Locate the cell with the specified text and output its [x, y] center coordinate. 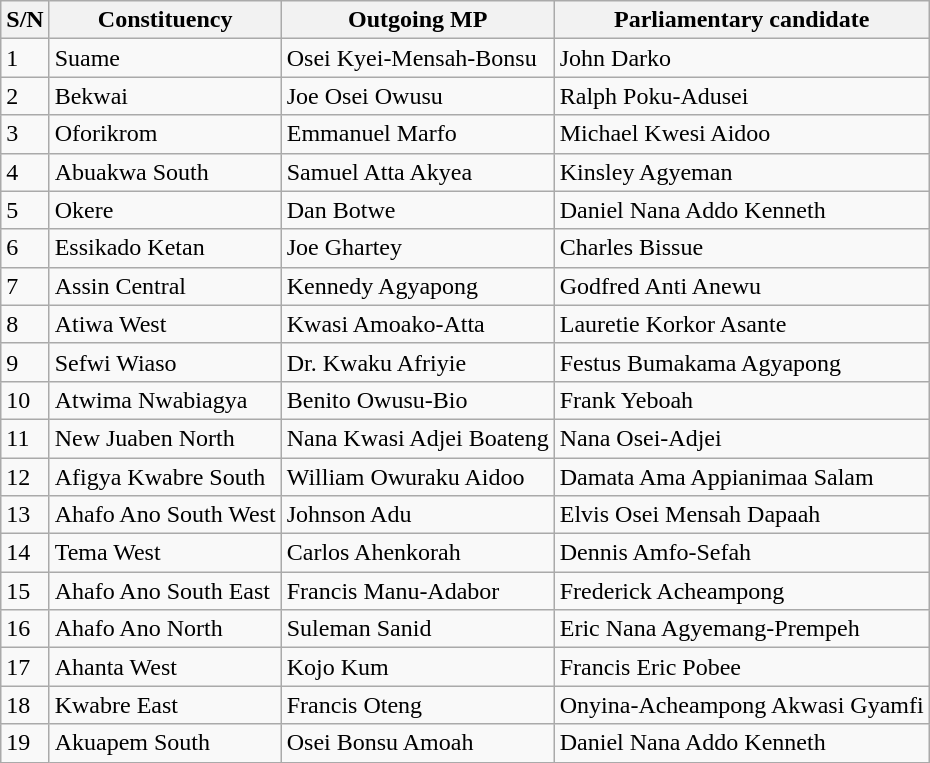
Nana Kwasi Adjei Boateng [418, 438]
Michael Kwesi Aidoo [742, 134]
Frederick Acheampong [742, 591]
Francis Eric Pobee [742, 667]
18 [25, 705]
Charles Bissue [742, 248]
Kojo Kum [418, 667]
Kinsley Agyeman [742, 172]
Akuapem South [165, 743]
Frank Yeboah [742, 400]
Francis Manu-Adabor [418, 591]
Assin Central [165, 286]
4 [25, 172]
Tema West [165, 553]
Elvis Osei Mensah Dapaah [742, 515]
Atwima Nwabiagya [165, 400]
Damata Ama Appianimaa Salam [742, 477]
Johnson Adu [418, 515]
Suame [165, 58]
10 [25, 400]
6 [25, 248]
13 [25, 515]
Oforikrom [165, 134]
12 [25, 477]
Ahafo Ano South West [165, 515]
14 [25, 553]
Joe Osei Owusu [418, 96]
9 [25, 362]
William Owuraku Aidoo [418, 477]
Bekwai [165, 96]
John Darko [742, 58]
3 [25, 134]
Godfred Anti Anewu [742, 286]
Kwabre East [165, 705]
16 [25, 629]
Dr. Kwaku Afriyie [418, 362]
Benito Owusu-Bio [418, 400]
Osei Kyei-Mensah-Bonsu [418, 58]
19 [25, 743]
Eric Nana Agyemang-Prempeh [742, 629]
Outgoing MP [418, 20]
Okere [165, 210]
Osei Bonsu Amoah [418, 743]
Ahafo Ano South East [165, 591]
Kennedy Agyapong [418, 286]
Constituency [165, 20]
Afigya Kwabre South [165, 477]
Samuel Atta Akyea [418, 172]
S/N [25, 20]
Lauretie Korkor Asante [742, 324]
17 [25, 667]
1 [25, 58]
Ralph Poku-Adusei [742, 96]
Festus Bumakama Agyapong [742, 362]
Abuakwa South [165, 172]
Suleman Sanid [418, 629]
Emmanuel Marfo [418, 134]
Ahafo Ano North [165, 629]
Carlos Ahenkorah [418, 553]
Atiwa West [165, 324]
5 [25, 210]
Francis Oteng [418, 705]
Onyina-Acheampong Akwasi Gyamfi [742, 705]
Essikado Ketan [165, 248]
Parliamentary candidate [742, 20]
11 [25, 438]
Kwasi Amoako-Atta [418, 324]
Ahanta West [165, 667]
New Juaben North [165, 438]
7 [25, 286]
Nana Osei-Adjei [742, 438]
Joe Ghartey [418, 248]
15 [25, 591]
8 [25, 324]
Dennis Amfo-Sefah [742, 553]
Sefwi Wiaso [165, 362]
Dan Botwe [418, 210]
2 [25, 96]
